Capture the cell that displays the provided text and extract its [X, Y] central coordinate. 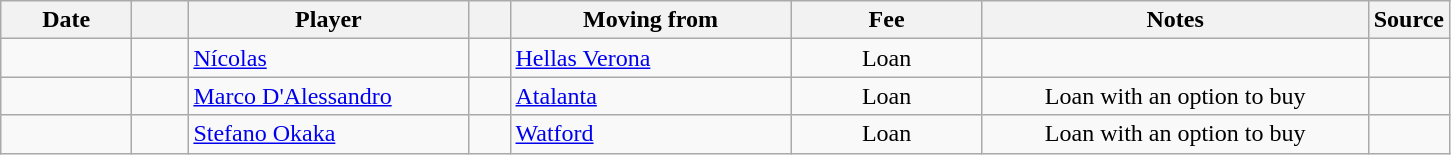
Source [1408, 20]
Moving from [650, 20]
Player [328, 20]
Hellas Verona [650, 58]
Atalanta [650, 96]
Nícolas [328, 58]
Fee [886, 20]
Marco D'Alessandro [328, 96]
Date [66, 20]
Watford [650, 134]
Stefano Okaka [328, 134]
Notes [1175, 20]
